Capture the cell that displays the provided text and extract its (X, Y) central coordinate. 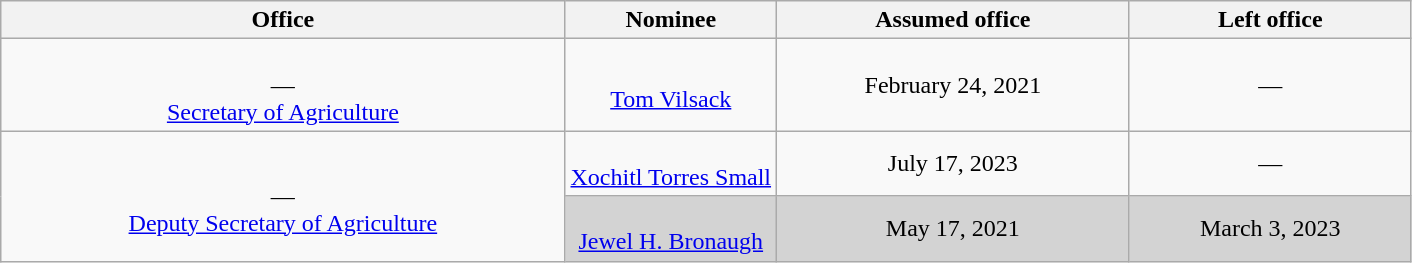
Tom Vilsack (671, 85)
—Secretary of Agriculture (283, 85)
May 17, 2021 (954, 228)
Nominee (671, 20)
Assumed office (954, 20)
March 3, 2023 (1270, 228)
Left office (1270, 20)
—Deputy Secretary of Agriculture (283, 196)
Office (283, 20)
February 24, 2021 (954, 85)
Xochitl Torres Small (671, 164)
Jewel H. Bronaugh (671, 228)
July 17, 2023 (954, 164)
